Find where the given text appears and provide that cell's center as [x, y] coordinate. 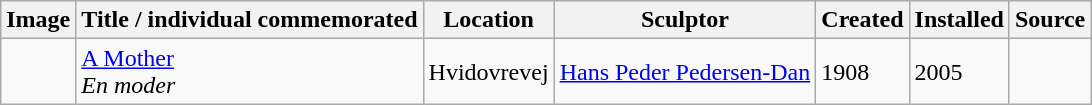
Title / individual commemorated [250, 20]
1908 [862, 72]
Source [1050, 20]
Image [38, 20]
Installed [959, 20]
Hvidovrevej [488, 72]
Sculptor [685, 20]
2005 [959, 72]
Created [862, 20]
A Mother En moder [250, 72]
Location [488, 20]
Hans Peder Pedersen-Dan [685, 72]
